Detect which cell encompasses the target text, then output its [X, Y] center coordinate. 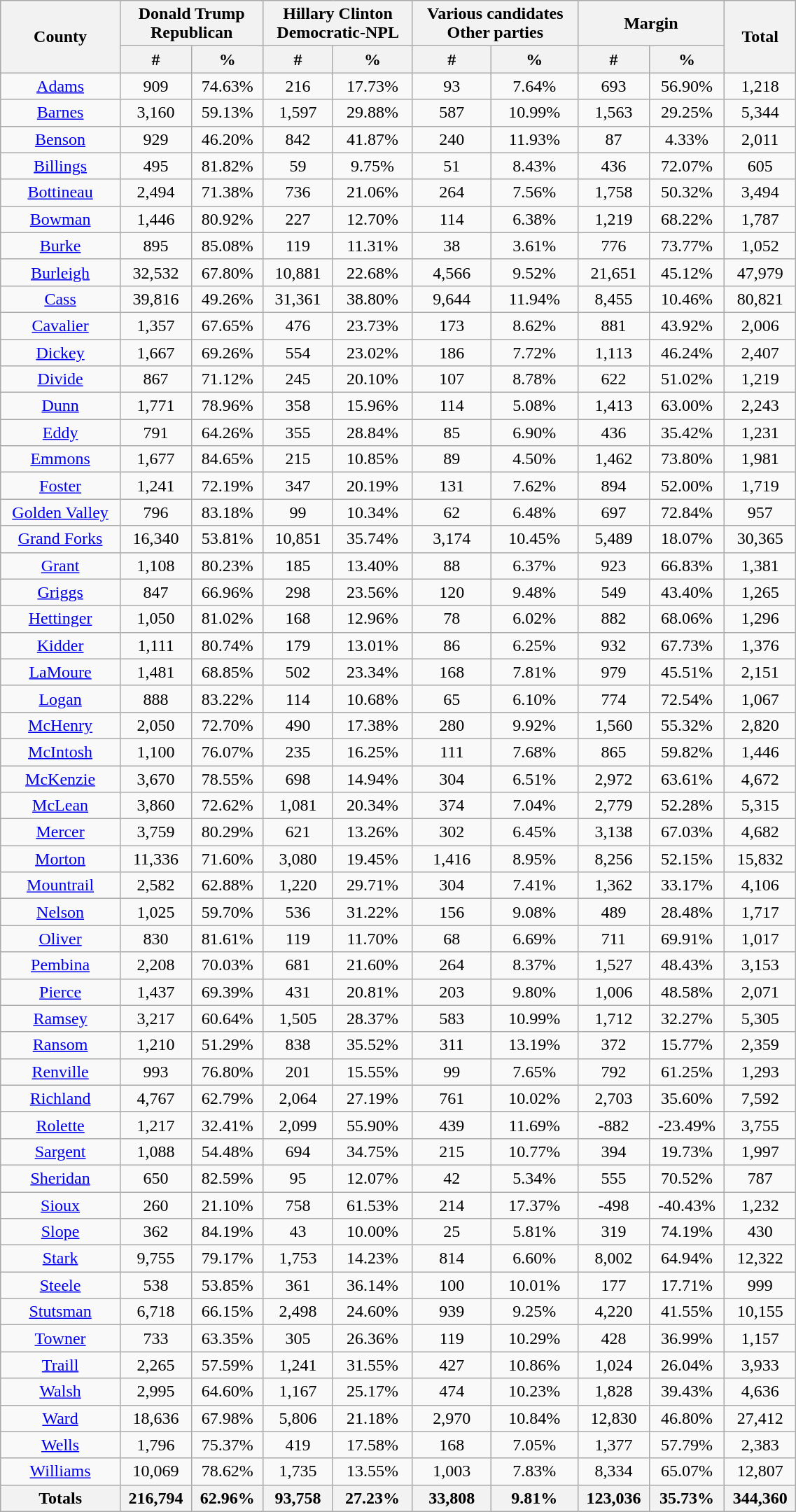
1,220 [298, 885]
882 [613, 619]
43.92% [687, 325]
62.79% [228, 1098]
2,064 [298, 1098]
1,462 [613, 459]
1,006 [613, 992]
2,494 [155, 192]
3,933 [760, 1365]
3,494 [760, 192]
8.62% [534, 325]
5.08% [534, 406]
6.25% [534, 645]
842 [298, 139]
9,755 [155, 1259]
1,024 [613, 1365]
2,011 [760, 139]
76.07% [228, 752]
245 [298, 379]
72.70% [228, 725]
4,566 [452, 272]
26.36% [372, 1338]
28.84% [372, 433]
Ward [60, 1418]
66.15% [228, 1312]
18.07% [687, 539]
Mountrail [60, 885]
1,787 [760, 219]
28.37% [372, 1018]
7.68% [534, 752]
2,071 [760, 992]
County [60, 36]
12.70% [372, 219]
3.61% [534, 246]
Dunn [60, 406]
6.90% [534, 433]
Golden Valley [60, 512]
Eddy [60, 433]
1,597 [298, 113]
69.91% [687, 939]
11.70% [372, 939]
Hillary ClintonDemocratic-NPL [337, 24]
6.37% [534, 566]
621 [298, 832]
81.82% [228, 166]
11.31% [372, 246]
67.80% [228, 272]
Billings [60, 166]
72.62% [228, 806]
203 [452, 992]
650 [155, 1178]
2,820 [760, 725]
72.07% [687, 166]
3,138 [613, 832]
60.64% [228, 1018]
Adams [60, 86]
538 [155, 1285]
Stark [60, 1259]
Bowman [60, 219]
2,050 [155, 725]
123,036 [613, 1498]
554 [298, 352]
21.06% [372, 192]
31.55% [372, 1365]
33,808 [452, 1498]
3,759 [155, 832]
36.99% [687, 1338]
29.71% [372, 885]
3,860 [155, 806]
45.12% [687, 272]
57.79% [687, 1445]
13.01% [372, 645]
67.65% [228, 325]
6.02% [534, 619]
7.62% [534, 486]
9.08% [534, 912]
83.18% [228, 512]
10.00% [372, 1232]
65.07% [687, 1471]
156 [452, 912]
8,334 [613, 1471]
43 [298, 1232]
865 [613, 752]
796 [155, 512]
758 [298, 1205]
78.55% [228, 779]
787 [760, 1178]
Oliver [60, 939]
1,100 [155, 752]
177 [613, 1285]
15.96% [372, 406]
1,735 [298, 1471]
Traill [60, 1365]
25 [452, 1232]
74.19% [687, 1232]
5,305 [760, 1018]
Nelson [60, 912]
80.74% [228, 645]
-23.49% [687, 1125]
23.34% [372, 672]
35.52% [372, 1045]
895 [155, 246]
69.26% [228, 352]
10.02% [534, 1098]
7.56% [534, 192]
2,582 [155, 885]
6.10% [534, 699]
9.81% [534, 1498]
20.19% [372, 486]
693 [613, 86]
100 [452, 1285]
59 [298, 166]
68.22% [687, 219]
22.68% [372, 272]
227 [298, 219]
80.23% [228, 566]
63.35% [228, 1338]
201 [298, 1072]
51 [452, 166]
68.85% [228, 672]
1,357 [155, 325]
3,670 [155, 779]
27,412 [760, 1418]
1,712 [613, 1018]
35.60% [687, 1098]
932 [613, 645]
1,828 [613, 1392]
72.54% [687, 699]
1,527 [613, 965]
50.32% [687, 192]
21.10% [228, 1205]
711 [613, 939]
73.80% [687, 459]
-882 [613, 1125]
15.55% [372, 1072]
7.64% [534, 86]
53.81% [228, 539]
6,718 [155, 1312]
7.72% [534, 352]
33.17% [687, 885]
21.60% [372, 965]
52.28% [687, 806]
9.25% [534, 1312]
45.51% [687, 672]
6.69% [534, 939]
-40.43% [687, 1205]
Donald TrumpRepublican [192, 24]
81.61% [228, 939]
19.45% [372, 859]
62 [452, 512]
10.29% [534, 1338]
31.22% [372, 912]
Stutsman [60, 1312]
Divide [60, 379]
10.01% [534, 1285]
16.25% [372, 752]
1,362 [613, 885]
67.73% [687, 645]
8.43% [534, 166]
Richland [60, 1098]
Pierce [60, 992]
46.20% [228, 139]
5,315 [760, 806]
2,006 [760, 325]
587 [452, 113]
34.75% [372, 1151]
78.96% [228, 406]
6.45% [534, 832]
431 [298, 992]
15.77% [687, 1045]
35.73% [687, 1498]
1,210 [155, 1045]
1,796 [155, 1445]
1,217 [155, 1125]
999 [760, 1285]
2,243 [760, 406]
1,563 [613, 113]
830 [155, 939]
185 [298, 566]
17.73% [372, 86]
9.75% [372, 166]
20.10% [372, 379]
Mercer [60, 832]
761 [452, 1098]
698 [298, 779]
1,377 [613, 1445]
838 [298, 1045]
39.43% [687, 1392]
54.48% [228, 1151]
65 [452, 699]
Ransom [60, 1045]
347 [298, 486]
302 [452, 832]
1,231 [760, 433]
52.00% [687, 486]
605 [760, 166]
55.90% [372, 1125]
1,437 [155, 992]
173 [452, 325]
11.69% [534, 1125]
62.88% [228, 885]
474 [452, 1392]
55.32% [687, 725]
85 [452, 433]
2,995 [155, 1392]
Slope [60, 1232]
32,532 [155, 272]
476 [298, 325]
235 [298, 752]
41.87% [372, 139]
76.80% [228, 1072]
305 [298, 1338]
7.41% [534, 885]
2,407 [760, 352]
939 [452, 1312]
8,002 [613, 1259]
Dickey [60, 352]
23.73% [372, 325]
1,167 [298, 1392]
311 [452, 1045]
186 [452, 352]
867 [155, 379]
Pembina [60, 965]
Cavalier [60, 325]
6.38% [534, 219]
71.60% [228, 859]
30,365 [760, 539]
59.13% [228, 113]
59.70% [228, 912]
Various candidatesOther parties [495, 24]
93,758 [298, 1498]
427 [452, 1365]
3,174 [452, 539]
71.38% [228, 192]
31,361 [298, 299]
Burleigh [60, 272]
1,088 [155, 1151]
10.68% [372, 699]
Grand Forks [60, 539]
18,636 [155, 1418]
63.00% [687, 406]
372 [613, 1045]
Sioux [60, 1205]
35.42% [687, 433]
28.48% [687, 912]
1,981 [760, 459]
51.02% [687, 379]
23.02% [372, 352]
27.19% [372, 1098]
10.46% [687, 299]
847 [155, 592]
8,455 [613, 299]
Grant [60, 566]
13.40% [372, 566]
Emmons [60, 459]
82.59% [228, 1178]
21,651 [613, 272]
11.94% [534, 299]
89 [452, 459]
64.60% [228, 1392]
1,381 [760, 566]
2,972 [613, 779]
1,481 [155, 672]
260 [155, 1205]
74.63% [228, 86]
Ramsey [60, 1018]
66.83% [687, 566]
39,816 [155, 299]
2,498 [298, 1312]
67.98% [228, 1418]
1,232 [760, 1205]
2,383 [760, 1445]
344,360 [760, 1498]
280 [452, 725]
Sargent [60, 1151]
1,719 [760, 486]
888 [155, 699]
12.96% [372, 619]
1,017 [760, 939]
12,322 [760, 1259]
3,153 [760, 965]
Rolette [60, 1125]
394 [613, 1151]
1,667 [155, 352]
48.43% [687, 965]
1,677 [155, 459]
3,755 [760, 1125]
1,111 [155, 645]
43.40% [687, 592]
75.37% [228, 1445]
13.26% [372, 832]
694 [298, 1151]
1,265 [760, 592]
1,413 [613, 406]
8.95% [534, 859]
7.83% [534, 1471]
8.78% [534, 379]
11.93% [534, 139]
1,052 [760, 246]
88 [452, 566]
80.92% [228, 219]
179 [298, 645]
2,779 [613, 806]
1,376 [760, 645]
1,081 [298, 806]
4.50% [534, 459]
1,293 [760, 1072]
583 [452, 1018]
5,806 [298, 1418]
214 [452, 1205]
32.41% [228, 1125]
Kidder [60, 645]
41.55% [687, 1312]
17.71% [687, 1285]
10,881 [298, 272]
358 [298, 406]
2,099 [298, 1125]
1,771 [155, 406]
9.48% [534, 592]
17.38% [372, 725]
11,336 [155, 859]
9.52% [534, 272]
71.12% [228, 379]
73.77% [687, 246]
6.48% [534, 512]
774 [613, 699]
61.25% [687, 1072]
776 [613, 246]
67.03% [687, 832]
10.86% [534, 1365]
8,256 [613, 859]
29.88% [372, 113]
2,359 [760, 1045]
1,296 [760, 619]
1,218 [760, 86]
McLean [60, 806]
85.08% [228, 246]
29.25% [687, 113]
87 [613, 139]
120 [452, 592]
216 [298, 86]
Burke [60, 246]
490 [298, 725]
1,758 [613, 192]
53.85% [228, 1285]
13.19% [534, 1045]
1,025 [155, 912]
1,157 [760, 1338]
70.03% [228, 965]
9.92% [534, 725]
622 [613, 379]
86 [452, 645]
LaMoure [60, 672]
791 [155, 433]
Totals [60, 1498]
111 [452, 752]
79.17% [228, 1259]
10.84% [534, 1418]
536 [298, 912]
61.53% [372, 1205]
2,151 [760, 672]
12.07% [372, 1178]
4,106 [760, 885]
3,080 [298, 859]
14.23% [372, 1259]
Sheridan [60, 1178]
93 [452, 86]
555 [613, 1178]
549 [613, 592]
502 [298, 672]
80.29% [228, 832]
46.80% [687, 1418]
15,832 [760, 859]
979 [613, 672]
Towner [60, 1338]
83.22% [228, 699]
Barnes [60, 113]
10,069 [155, 1471]
1,997 [760, 1151]
355 [298, 433]
9.80% [534, 992]
63.61% [687, 779]
42 [452, 1178]
5.81% [534, 1232]
2,265 [155, 1365]
32.27% [687, 1018]
68 [452, 939]
489 [613, 912]
78 [452, 619]
4.33% [687, 139]
298 [298, 592]
27.23% [372, 1498]
38.80% [372, 299]
216,794 [155, 1498]
495 [155, 166]
24.60% [372, 1312]
Walsh [60, 1392]
66.96% [228, 592]
4,636 [760, 1392]
736 [298, 192]
697 [613, 512]
Benson [60, 139]
4,220 [613, 1312]
52.15% [687, 859]
7.04% [534, 806]
733 [155, 1338]
1,113 [613, 352]
9,644 [452, 299]
Steele [60, 1285]
McIntosh [60, 752]
12,807 [760, 1471]
957 [760, 512]
17.58% [372, 1445]
72.19% [228, 486]
362 [155, 1232]
17.37% [534, 1205]
929 [155, 139]
51.29% [228, 1045]
Total [760, 36]
Morton [60, 859]
1,003 [452, 1471]
35.74% [372, 539]
10,155 [760, 1312]
19.73% [687, 1151]
23.56% [372, 592]
36.14% [372, 1285]
Griggs [60, 592]
3,160 [155, 113]
2,208 [155, 965]
64.94% [687, 1259]
Margin [651, 24]
5,344 [760, 113]
25.17% [372, 1392]
McHenry [60, 725]
10.34% [372, 512]
47,979 [760, 272]
894 [613, 486]
62.96% [228, 1498]
814 [452, 1259]
1,560 [613, 725]
49.26% [228, 299]
1,505 [298, 1018]
131 [452, 486]
1,717 [760, 912]
68.06% [687, 619]
374 [452, 806]
20.81% [372, 992]
792 [613, 1072]
80,821 [760, 299]
78.62% [228, 1471]
Hettinger [60, 619]
14.94% [372, 779]
3,217 [155, 1018]
361 [298, 1285]
48.58% [687, 992]
84.65% [228, 459]
4,767 [155, 1098]
1,416 [452, 859]
8.37% [534, 965]
2,970 [452, 1418]
7.81% [534, 672]
6.60% [534, 1259]
881 [613, 325]
240 [452, 139]
10.85% [372, 459]
20.34% [372, 806]
95 [298, 1178]
Renville [60, 1072]
1,050 [155, 619]
2,703 [613, 1098]
69.39% [228, 992]
7.65% [534, 1072]
13.55% [372, 1471]
70.52% [687, 1178]
681 [298, 965]
57.59% [228, 1365]
Foster [60, 486]
107 [452, 379]
84.19% [228, 1232]
1,067 [760, 699]
439 [452, 1125]
56.90% [687, 86]
26.04% [687, 1365]
5,489 [613, 539]
12,830 [613, 1418]
1,753 [298, 1259]
Bottineau [60, 192]
10.77% [534, 1151]
4,682 [760, 832]
7,592 [760, 1098]
Williams [60, 1471]
4,672 [760, 779]
319 [613, 1232]
64.26% [228, 433]
38 [452, 246]
Cass [60, 299]
909 [155, 86]
6.51% [534, 779]
993 [155, 1072]
10.23% [534, 1392]
10.45% [534, 539]
81.02% [228, 619]
16,340 [155, 539]
419 [298, 1445]
Logan [60, 699]
21.18% [372, 1418]
72.84% [687, 512]
430 [760, 1232]
59.82% [687, 752]
1,108 [155, 566]
923 [613, 566]
Wells [60, 1445]
McKenzie [60, 779]
46.24% [687, 352]
7.05% [534, 1445]
-498 [613, 1205]
428 [613, 1338]
10,851 [298, 539]
5.34% [534, 1178]
